Locate the cell with the specified text and output its [X, Y] center coordinate. 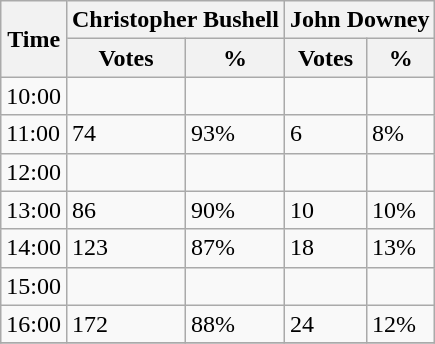
Time [34, 39]
13% [401, 248]
12:00 [34, 172]
90% [234, 210]
15:00 [34, 286]
10:00 [34, 96]
11:00 [34, 134]
Christopher Bushell [175, 20]
6 [325, 134]
John Downey [359, 20]
172 [126, 324]
10 [325, 210]
18 [325, 248]
74 [126, 134]
8% [401, 134]
24 [325, 324]
87% [234, 248]
13:00 [34, 210]
93% [234, 134]
10% [401, 210]
86 [126, 210]
12% [401, 324]
14:00 [34, 248]
88% [234, 324]
123 [126, 248]
16:00 [34, 324]
